Locate the cell with the specified text and output its [X, Y] center coordinate. 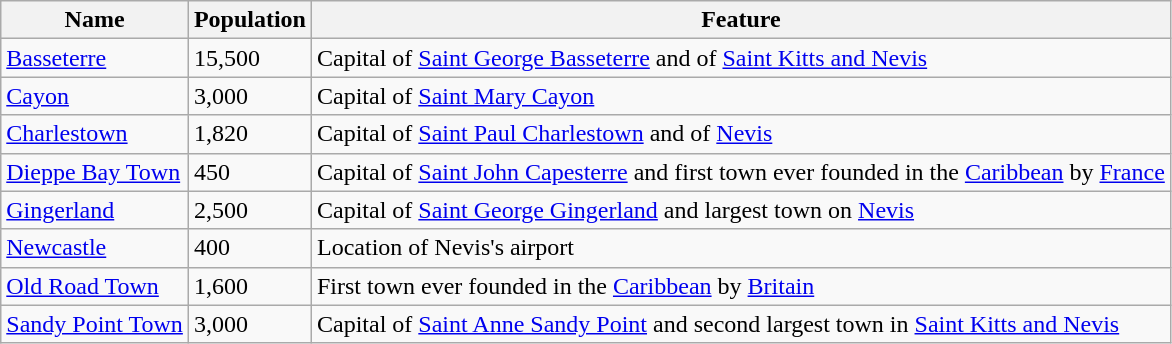
Capital of Saint Anne Sandy Point and second largest town in Saint Kitts and Nevis [740, 324]
Capital of Saint Paul Charlestown and of Nevis [740, 134]
1,600 [250, 286]
Dieppe Bay Town [95, 172]
Name [95, 20]
2,500 [250, 210]
Capital of Saint George Basseterre and of Saint Kitts and Nevis [740, 58]
Old Road Town [95, 286]
Capital of Saint Mary Cayon [740, 96]
Location of Nevis's airport [740, 248]
Sandy Point Town [95, 324]
Capital of Saint John Capesterre and first town ever founded in the Caribbean by France [740, 172]
Population [250, 20]
Cayon [95, 96]
Basseterre [95, 58]
Feature [740, 20]
Newcastle [95, 248]
1,820 [250, 134]
450 [250, 172]
400 [250, 248]
Capital of Saint George Gingerland and largest town on Nevis [740, 210]
15,500 [250, 58]
Charlestown [95, 134]
First town ever founded in the Caribbean by Britain [740, 286]
Gingerland [95, 210]
